Output the [X, Y] coordinate of the center of the cell containing the given text.  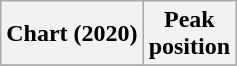
Chart (2020) [72, 34]
Peakposition [189, 34]
